From the cell containing the given text, extract its center point as (x, y) coordinate. 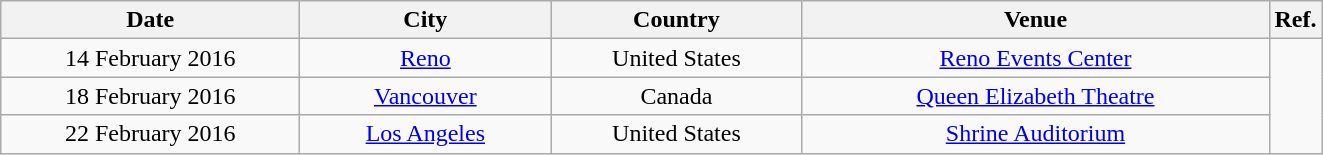
Shrine Auditorium (1036, 134)
14 February 2016 (150, 58)
Country (676, 20)
Canada (676, 96)
Date (150, 20)
Vancouver (426, 96)
Venue (1036, 20)
Reno (426, 58)
Queen Elizabeth Theatre (1036, 96)
22 February 2016 (150, 134)
City (426, 20)
18 February 2016 (150, 96)
Reno Events Center (1036, 58)
Los Angeles (426, 134)
Ref. (1296, 20)
